Determine the [X, Y] coordinate at the center of the cell enclosing the given text.  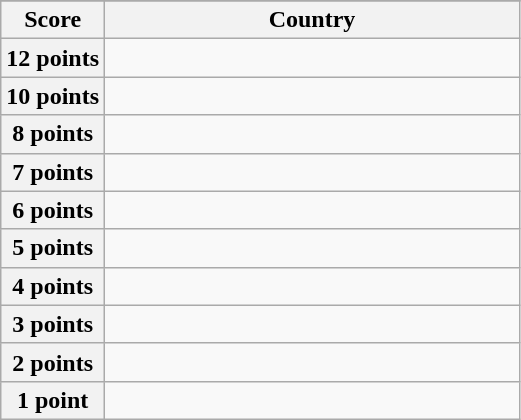
4 points [53, 286]
Country [312, 20]
12 points [53, 58]
8 points [53, 134]
7 points [53, 172]
Score [53, 20]
3 points [53, 324]
1 point [53, 400]
5 points [53, 248]
6 points [53, 210]
10 points [53, 96]
2 points [53, 362]
